Identify which cell holds the provided text, then report its (x, y) central coordinate. 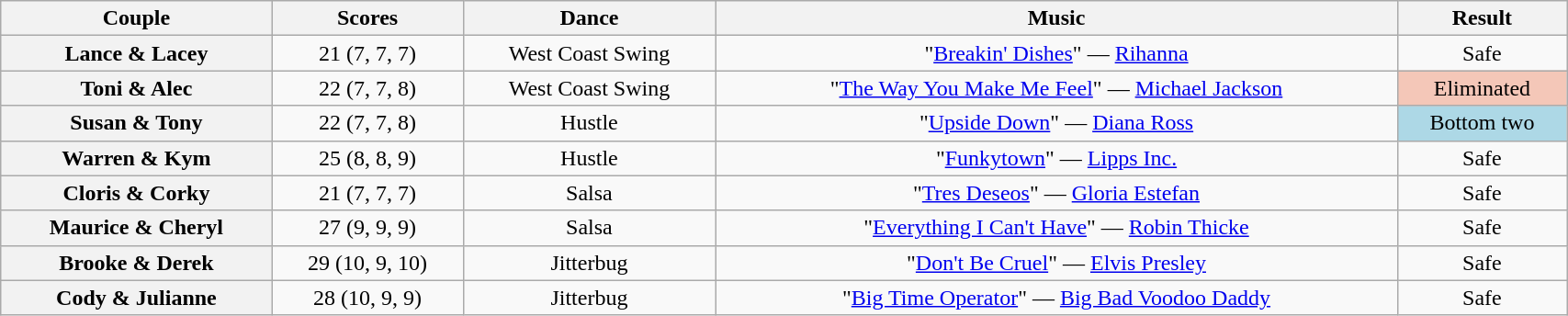
Couple (136, 18)
Susan & Tony (136, 123)
"Upside Down" — Diana Ross (1056, 123)
"Breakin' Dishes" — Rihanna (1056, 53)
Scores (367, 18)
Cloris & Corky (136, 193)
Cody & Julianne (136, 298)
28 (10, 9, 9) (367, 298)
Music (1056, 18)
"Tres Deseos" — Gloria Estefan (1056, 193)
Result (1482, 18)
"Don't Be Cruel" — Elvis Presley (1056, 263)
Eliminated (1482, 88)
Maurice & Cheryl (136, 228)
Warren & Kym (136, 158)
Bottom two (1482, 123)
27 (9, 9, 9) (367, 228)
"The Way You Make Me Feel" — Michael Jackson (1056, 88)
25 (8, 8, 9) (367, 158)
"Funkytown" — Lipps Inc. (1056, 158)
Brooke & Derek (136, 263)
Toni & Alec (136, 88)
29 (10, 9, 10) (367, 263)
Lance & Lacey (136, 53)
"Everything I Can't Have" — Robin Thicke (1056, 228)
"Big Time Operator" — Big Bad Voodoo Daddy (1056, 298)
Dance (590, 18)
